For the text-containing cell, return its midpoint in (X, Y) coordinate format. 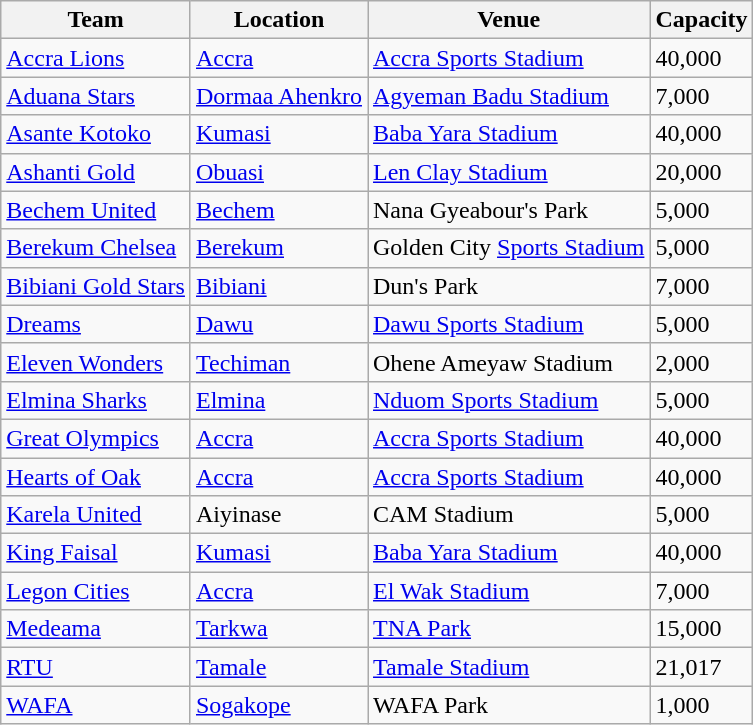
Great Olympics (96, 438)
Dormaa Ahenkro (278, 96)
WAFA Park (509, 705)
Aduana Stars (96, 96)
Capacity (702, 20)
Accra Lions (96, 58)
Obuasi (278, 172)
WAFA (96, 705)
20,000 (702, 172)
Bechem United (96, 210)
Asante Kotoko (96, 134)
El Wak Stadium (509, 591)
Hearts of Oak (96, 477)
Aiyinase (278, 515)
Bibiani (278, 286)
Len Clay Stadium (509, 172)
RTU (96, 667)
Elmina Sharks (96, 400)
Medeama (96, 629)
Elmina (278, 400)
21,017 (702, 667)
Location (278, 20)
Eleven Wonders (96, 362)
Berekum Chelsea (96, 248)
Tarkwa (278, 629)
Tamale (278, 667)
Nduom Sports Stadium (509, 400)
Dreams (96, 324)
Techiman (278, 362)
1,000 (702, 705)
Bechem (278, 210)
Team (96, 20)
Agyeman Badu Stadium (509, 96)
TNA Park (509, 629)
2,000 (702, 362)
Dawu (278, 324)
Ohene Ameyaw Stadium (509, 362)
Golden City Sports Stadium (509, 248)
Tamale Stadium (509, 667)
Dawu Sports Stadium (509, 324)
CAM Stadium (509, 515)
Karela United (96, 515)
King Faisal (96, 553)
Berekum (278, 248)
Sogakope (278, 705)
Bibiani Gold Stars (96, 286)
Ashanti Gold (96, 172)
Legon Cities (96, 591)
15,000 (702, 629)
Nana Gyeabour's Park (509, 210)
Dun's Park (509, 286)
Venue (509, 20)
